Identify which cell holds the provided text, then report its (X, Y) central coordinate. 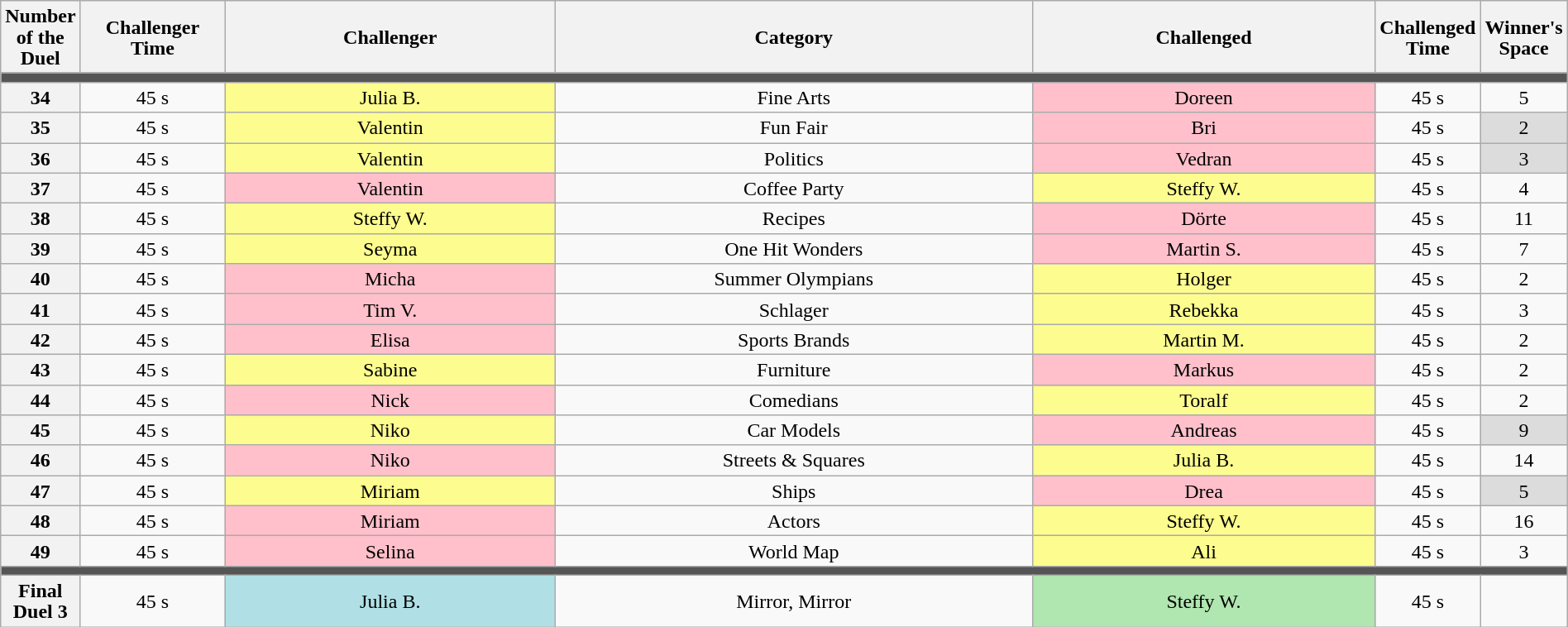
43 (41, 369)
46 (41, 460)
Politics (794, 157)
39 (41, 248)
41 (41, 309)
Dörte (1204, 218)
Car Models (794, 430)
Comedians (794, 400)
Nick (390, 400)
4 (1523, 189)
Vedran (1204, 157)
Ali (1204, 551)
Seyma (390, 248)
47 (41, 491)
Doreen (1204, 98)
14 (1523, 460)
Final Duel 3 (41, 601)
Fun Fair (794, 127)
11 (1523, 218)
44 (41, 400)
Summer Olympians (794, 280)
42 (41, 339)
Elisa (390, 339)
Actors (794, 521)
Recipes (794, 218)
36 (41, 157)
Winner's Space (1523, 37)
45 (41, 430)
40 (41, 280)
Drea (1204, 491)
7 (1523, 248)
Andreas (1204, 430)
Martin M. (1204, 339)
Sports Brands (794, 339)
Schlager (794, 309)
Tim V. (390, 309)
Bri (1204, 127)
Coffee Party (794, 189)
Holger (1204, 280)
Markus (1204, 369)
Micha (390, 280)
Ships (794, 491)
Challenger Time (152, 37)
Selina (390, 551)
Sabine (390, 369)
35 (41, 127)
16 (1523, 521)
World Map (794, 551)
9 (1523, 430)
Toralf (1204, 400)
Number of the Duel (41, 37)
Fine Arts (794, 98)
Challenged Time (1427, 37)
37 (41, 189)
Challenger (390, 37)
48 (41, 521)
Challenged (1204, 37)
Rebekka (1204, 309)
One Hit Wonders (794, 248)
Category (794, 37)
Streets & Squares (794, 460)
Furniture (794, 369)
34 (41, 98)
38 (41, 218)
49 (41, 551)
Martin S. (1204, 248)
Mirror, Mirror (794, 601)
